Output the (X, Y) coordinate of the center of the cell containing the given text.  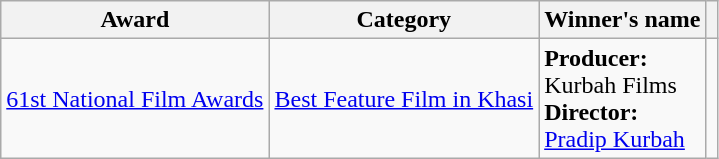
Category (404, 20)
Award (135, 20)
Winner's name (622, 20)
Producer:Kurbah FilmsDirector:Pradip Kurbah (622, 98)
Best Feature Film in Khasi (404, 98)
61st National Film Awards (135, 98)
